Find where the given text appears and provide that cell's center as [X, Y] coordinate. 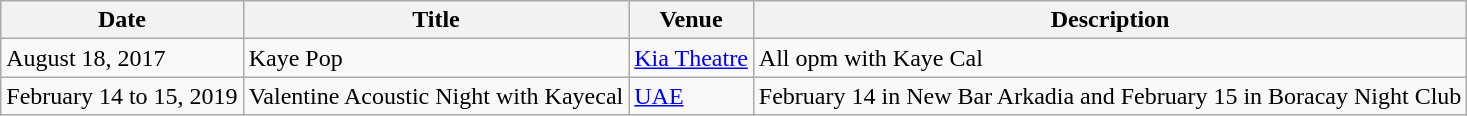
Title [436, 20]
February 14 in New Bar Arkadia and February 15 in Boracay Night Club [1110, 96]
February 14 to 15, 2019 [122, 96]
August 18, 2017 [122, 58]
Valentine Acoustic Night with Kayecal [436, 96]
Venue [692, 20]
Date [122, 20]
Description [1110, 20]
UAE [692, 96]
All opm with Kaye Cal [1110, 58]
Kia Theatre [692, 58]
Kaye Pop [436, 58]
